Capture the cell that displays the provided text and extract its (x, y) central coordinate. 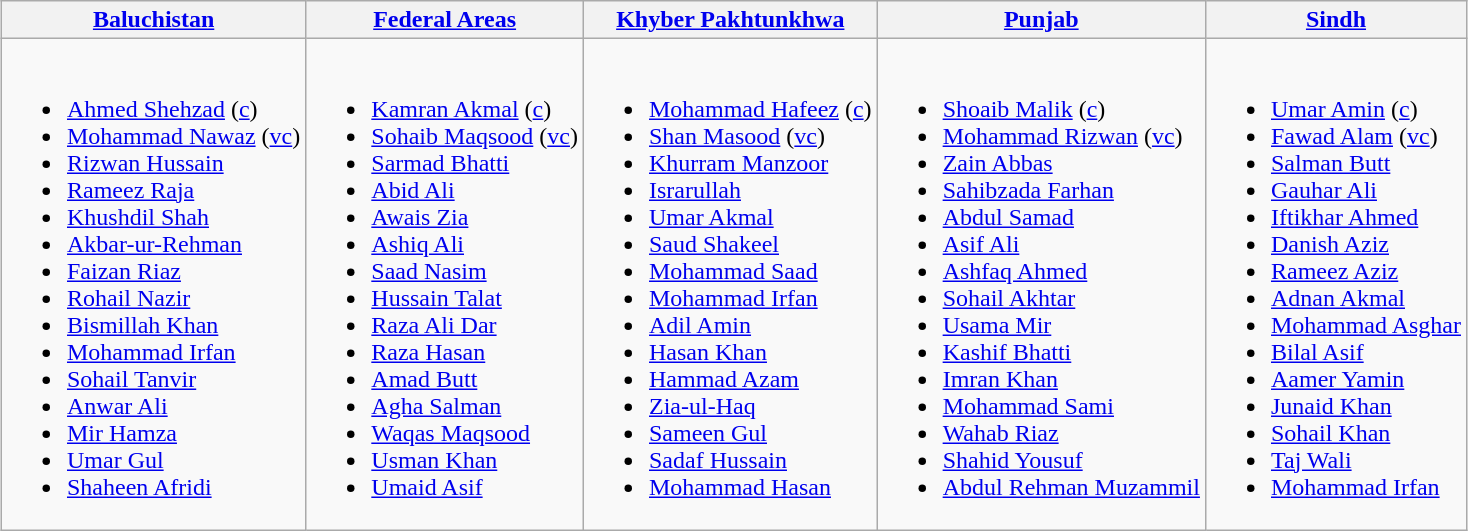
Khyber Pakhtunkhwa (730, 20)
Federal Areas (445, 20)
Sindh (1336, 20)
Punjab (1041, 20)
Baluchistan (153, 20)
